Detect which cell encompasses the target text, then output its (x, y) center coordinate. 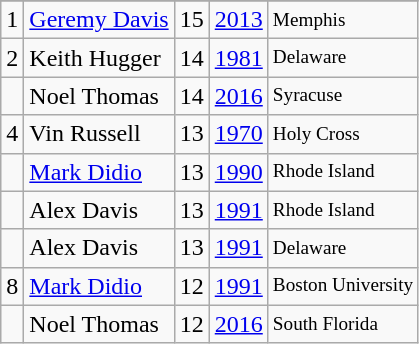
1981 (238, 58)
Holy Cross (342, 134)
Geremy Davis (99, 20)
South Florida (342, 324)
1 (12, 20)
1990 (238, 172)
2 (12, 58)
Boston University (342, 286)
1970 (238, 134)
Syracuse (342, 96)
8 (12, 286)
15 (192, 20)
2013 (238, 20)
4 (12, 134)
Vin Russell (99, 134)
Memphis (342, 20)
Keith Hugger (99, 58)
